Return the [x, y] coordinate for the center point of the cell that contains the specified text.  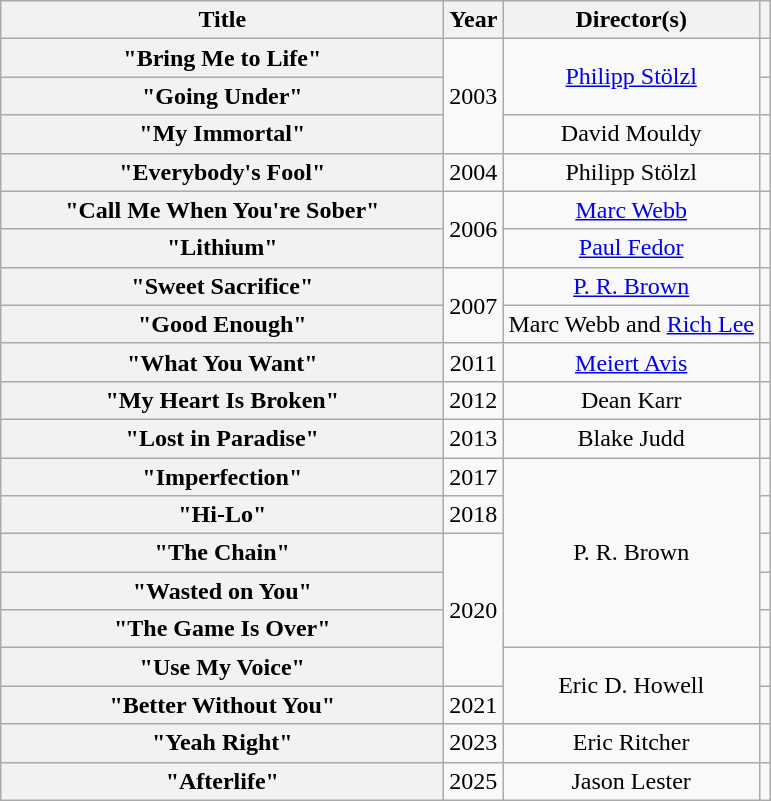
Year [474, 20]
2006 [474, 229]
"My Immortal" [222, 134]
2018 [474, 515]
2017 [474, 477]
2011 [474, 362]
Title [222, 20]
"Better Without You" [222, 705]
"The Chain" [222, 553]
2003 [474, 96]
"The Game Is Over" [222, 629]
"Good Enough" [222, 324]
2013 [474, 438]
2025 [474, 781]
Paul Fedor [632, 248]
Jason Lester [632, 781]
Marc Webb [632, 210]
Meiert Avis [632, 362]
Director(s) [632, 20]
"Afterlife" [222, 781]
"Sweet Sacrifice" [222, 286]
"Lost in Paradise" [222, 438]
2012 [474, 400]
Eric D. Howell [632, 686]
2023 [474, 743]
"Everybody's Fool" [222, 172]
2004 [474, 172]
"Call Me When You're Sober" [222, 210]
2007 [474, 305]
"Imperfection" [222, 477]
"Lithium" [222, 248]
David Mouldy [632, 134]
"Bring Me to Life" [222, 58]
"Hi-Lo" [222, 515]
"What You Want" [222, 362]
Blake Judd [632, 438]
2021 [474, 705]
"My Heart Is Broken" [222, 400]
Dean Karr [632, 400]
"Wasted on You" [222, 591]
"Yeah Right" [222, 743]
2020 [474, 610]
Marc Webb and Rich Lee [632, 324]
Eric Ritcher [632, 743]
"Going Under" [222, 96]
"Use My Voice" [222, 667]
